Identify which cell holds the provided text, then report its (x, y) central coordinate. 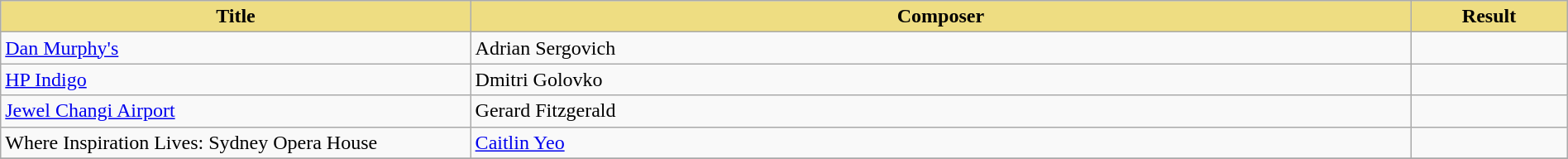
Composer (941, 17)
Title (236, 17)
Jewel Changi Airport (236, 111)
Result (1489, 17)
Adrian Sergovich (941, 48)
Dan Murphy's (236, 48)
Where Inspiration Lives: Sydney Opera House (236, 142)
Caitlin Yeo (941, 142)
Dmitri Golovko (941, 79)
HP Indigo (236, 79)
Gerard Fitzgerald (941, 111)
